Capture the cell that displays the provided text and extract its [X, Y] central coordinate. 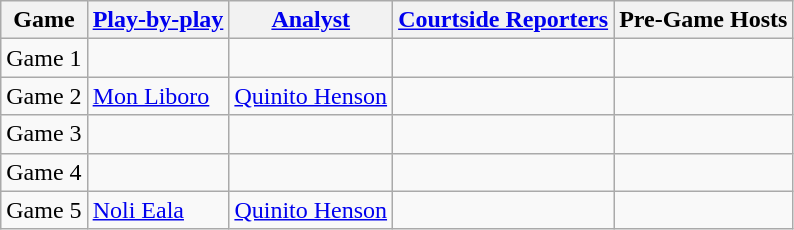
Noli Eala [158, 210]
Mon Liboro [158, 96]
Game 4 [44, 172]
Game 3 [44, 134]
Analyst [311, 20]
Game 1 [44, 58]
Game [44, 20]
Courtside Reporters [504, 20]
Game 2 [44, 96]
Pre-Game Hosts [704, 20]
Play-by-play [158, 20]
Game 5 [44, 210]
